Find where the given text appears and provide that cell's center as [x, y] coordinate. 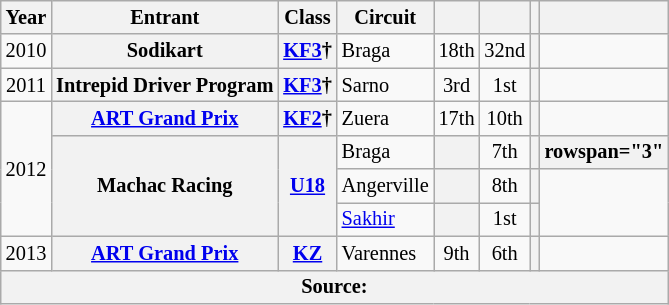
Zuera [386, 118]
Class [307, 17]
KZ [307, 253]
Source: [334, 287]
17th [457, 118]
Intrepid Driver Program [164, 85]
Varennes [386, 253]
U18 [307, 186]
6th [504, 253]
9th [457, 253]
7th [504, 152]
10th [504, 118]
rowspan="3" [604, 152]
Circuit [386, 17]
Sakhir [386, 219]
Machac Racing [164, 186]
KF2† [307, 118]
Sodikart [164, 51]
2011 [26, 85]
8th [504, 186]
Sarno [386, 85]
2013 [26, 253]
Year [26, 17]
32nd [504, 51]
Angerville [386, 186]
Entrant [164, 17]
3rd [457, 85]
2012 [26, 168]
18th [457, 51]
2010 [26, 51]
